Extract the (x, y) coordinate from the center of the cell holding the provided text.  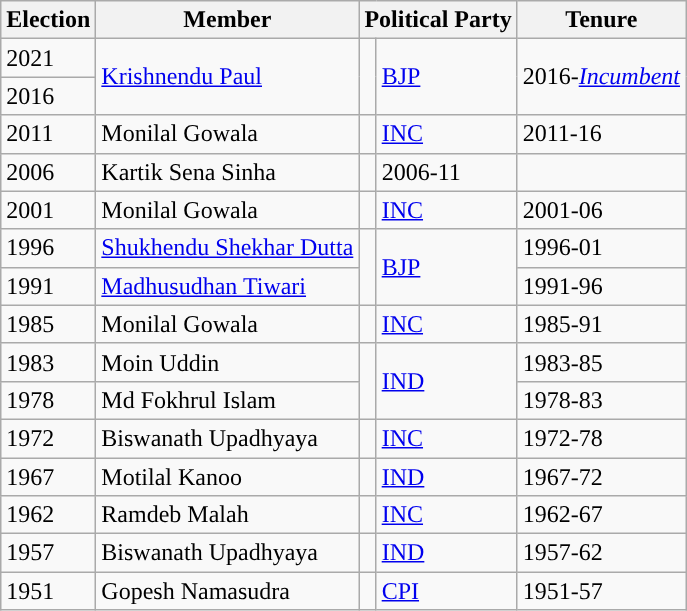
2016 (48, 96)
Kartik Sena Sinha (228, 172)
1957-62 (601, 553)
Motilal Kanoo (228, 477)
1978-83 (601, 400)
Tenure (601, 20)
1957 (48, 553)
Krishnendu Paul (228, 77)
Madhusudhan Tiwari (228, 286)
1967-72 (601, 477)
2001-06 (601, 210)
1972-78 (601, 438)
Member (228, 20)
1996 (48, 248)
1972 (48, 438)
1962-67 (601, 515)
Ramdeb Malah (228, 515)
1983-85 (601, 362)
Political Party (438, 20)
1983 (48, 362)
Md Fokhrul Islam (228, 400)
1962 (48, 515)
Moin Uddin (228, 362)
2011-16 (601, 134)
1967 (48, 477)
2006-11 (446, 172)
Gopesh Namasudra (228, 591)
Election (48, 20)
1985-91 (601, 324)
2011 (48, 134)
1996-01 (601, 248)
2016-Incumbent (601, 77)
CPI (446, 591)
1951-57 (601, 591)
1991 (48, 286)
2001 (48, 210)
1951 (48, 591)
1985 (48, 324)
2021 (48, 58)
1991-96 (601, 286)
2006 (48, 172)
Shukhendu Shekhar Dutta (228, 248)
1978 (48, 400)
